Output the (x, y) coordinate of the center of the cell containing the given text.  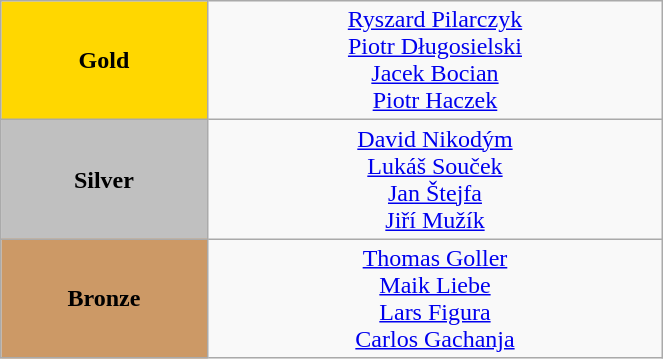
David NikodýmLukáš SoučekJan ŠtejfaJiří Mužík (435, 180)
Thomas GollerMaik LiebeLars FiguraCarlos Gachanja (435, 298)
Bronze (104, 298)
Silver (104, 180)
Ryszard PilarczykPiotr DługosielskiJacek BocianPiotr Haczek (435, 60)
Gold (104, 60)
